Extract the (X, Y) coordinate from the center of the cell holding the provided text.  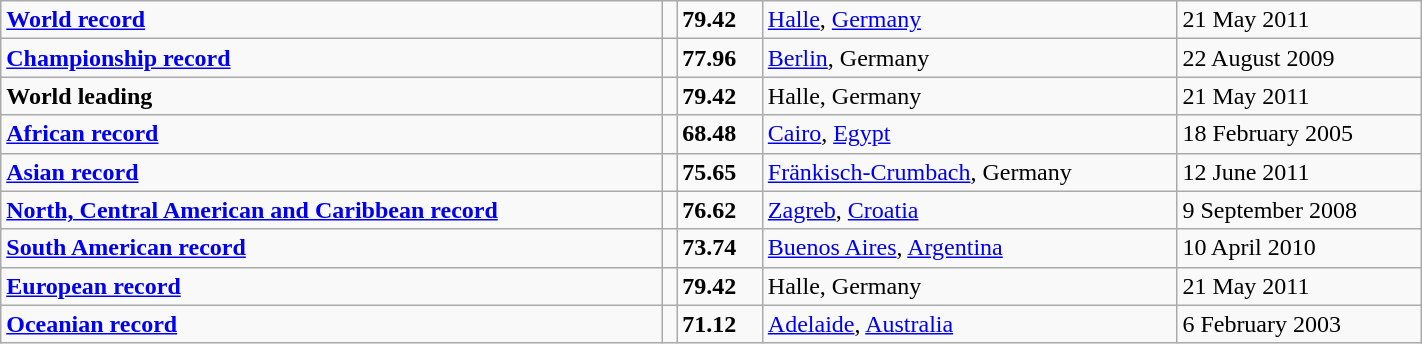
77.96 (720, 58)
Championship record (332, 58)
European record (332, 286)
North, Central American and Caribbean record (332, 210)
World record (332, 20)
75.65 (720, 172)
Buenos Aires, Argentina (970, 248)
African record (332, 134)
Fränkisch-Crumbach, Germany (970, 172)
22 August 2009 (1299, 58)
18 February 2005 (1299, 134)
Asian record (332, 172)
12 June 2011 (1299, 172)
68.48 (720, 134)
9 September 2008 (1299, 210)
Cairo, Egypt (970, 134)
10 April 2010 (1299, 248)
71.12 (720, 324)
73.74 (720, 248)
South American record (332, 248)
World leading (332, 96)
6 February 2003 (1299, 324)
Berlin, Germany (970, 58)
Oceanian record (332, 324)
Zagreb, Croatia (970, 210)
Adelaide, Australia (970, 324)
76.62 (720, 210)
